Capture the cell that displays the provided text and extract its (X, Y) central coordinate. 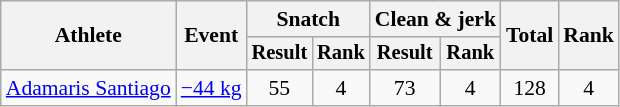
128 (530, 88)
Adamaris Santiago (88, 88)
Total (530, 36)
Event (212, 36)
55 (280, 88)
−44 kg (212, 88)
73 (405, 88)
Clean & jerk (436, 19)
Snatch (308, 19)
Athlete (88, 36)
